Extract the [X, Y] coordinate from the center of the cell holding the provided text.  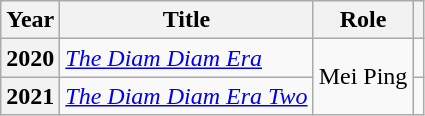
Title [186, 20]
Year [30, 20]
Mei Ping [363, 77]
The Diam Diam Era [186, 58]
Role [363, 20]
2021 [30, 96]
The Diam Diam Era Two [186, 96]
2020 [30, 58]
